Pinpoint the cell where the given text exists, returning its (x, y) midpoint coordinate. 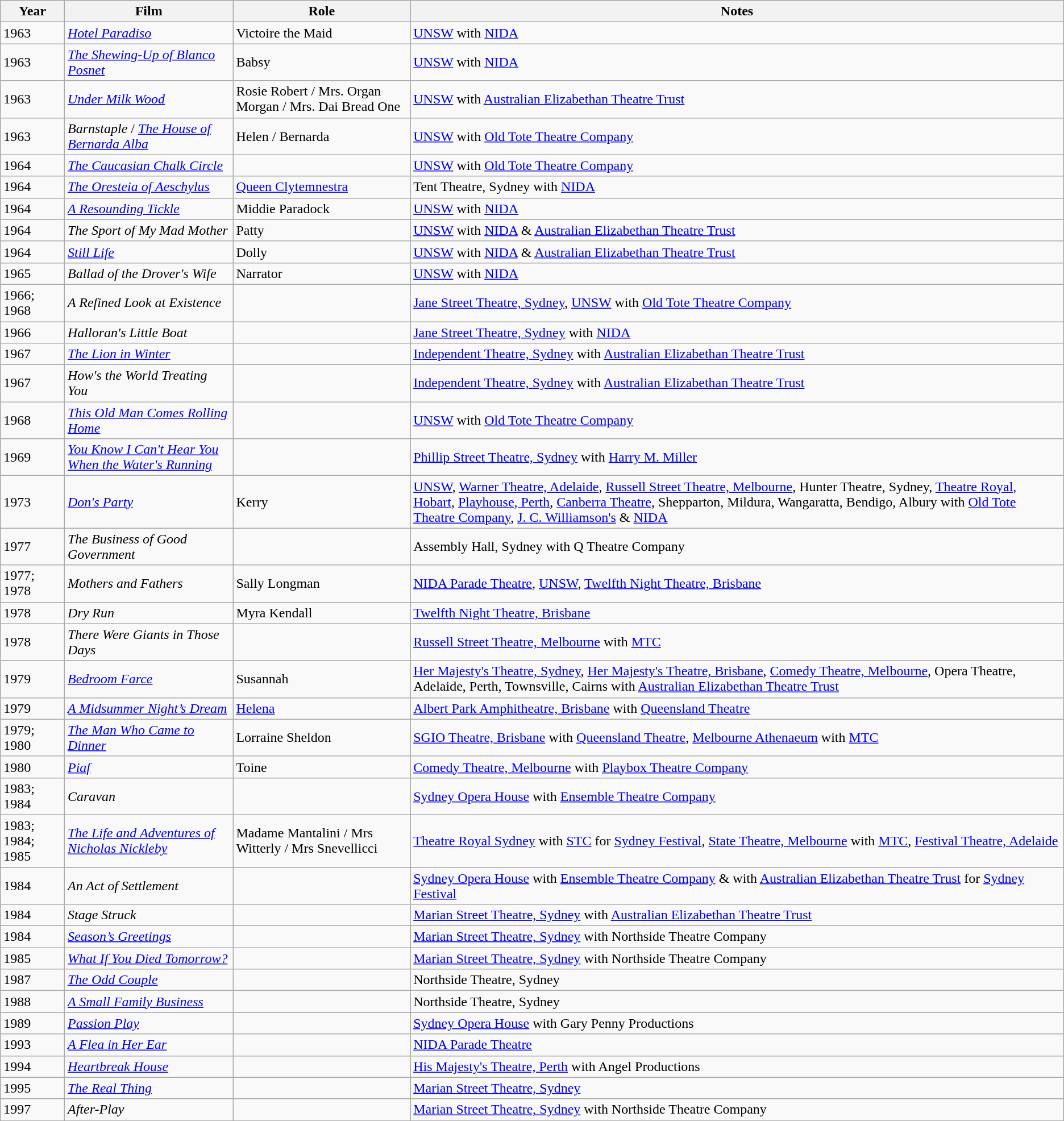
NIDA Parade Theatre (737, 1045)
1980 (33, 767)
Marian Street Theatre, Sydney (737, 1088)
1985 (33, 958)
Hotel Paradiso (148, 33)
Dry Run (148, 613)
1983; 1984; 1985 (33, 841)
His Majesty's Theatre, Perth with Angel Productions (737, 1066)
1973 (33, 502)
How's the World Treating You (148, 383)
The Life and Adventures of Nicholas Nickleby (148, 841)
1997 (33, 1110)
Don's Party (148, 502)
A Resounding Tickle (148, 209)
Caravan (148, 796)
Role (322, 11)
NIDA Parade Theatre, UNSW, Twelfth Night Theatre, Brisbane (737, 583)
Dolly (322, 252)
The Business of Good Government (148, 547)
Phillip Street Theatre, Sydney with Harry M. Miller (737, 457)
Assembly Hall, Sydney with Q Theatre Company (737, 547)
You Know I Can't Hear You When the Water's Running (148, 457)
1993 (33, 1045)
The Oresteia of Aeschylus (148, 187)
1965 (33, 273)
Ballad of the Drover's Wife (148, 273)
What If You Died Tomorrow? (148, 958)
Jane Street Theatre, Sydney, UNSW with Old Tote Theatre Company (737, 302)
Still Life (148, 252)
Twelfth Night Theatre, Brisbane (737, 613)
Russell Street Theatre, Melbourne with MTC (737, 642)
1977 (33, 547)
1989 (33, 1023)
Season’s Greetings (148, 937)
Sydney Opera House with Gary Penny Productions (737, 1023)
Babsy (322, 63)
Comedy Theatre, Melbourne with Playbox Theatre Company (737, 767)
This Old Man Comes Rolling Home (148, 421)
Madame Mantalini / Mrs Witterly / Mrs Snevellicci (322, 841)
Albert Park Amphitheatre, Brisbane with Queensland Theatre (737, 708)
There Were Giants in Those Days (148, 642)
UNSW with Australian Elizabethan Theatre Trust (737, 99)
Victoire the Maid (322, 33)
The Man Who Came to Dinner (148, 738)
Halloran's Little Boat (148, 333)
1988 (33, 1002)
1969 (33, 457)
Patty (322, 230)
Tent Theatre, Sydney with NIDA (737, 187)
Barnstaple / The House of Bernarda Alba (148, 136)
Rosie Robert / Mrs. Organ Morgan / Mrs. Dai Bread One (322, 99)
1987 (33, 980)
Susannah (322, 679)
Toine (322, 767)
Narrator (322, 273)
1994 (33, 1066)
Myra Kendall (322, 613)
Sally Longman (322, 583)
Stage Struck (148, 915)
Helen / Bernarda (322, 136)
SGIO Theatre, Brisbane with Queensland Theatre, Melbourne Athenaeum with MTC (737, 738)
Notes (737, 11)
Year (33, 11)
The Sport of My Mad Mother (148, 230)
1966; 1968 (33, 302)
A Small Family Business (148, 1002)
1979; 1980 (33, 738)
Sydney Opera House with Ensemble Theatre Company (737, 796)
The Caucasian Chalk Circle (148, 165)
Passion Play (148, 1023)
Kerry (322, 502)
A Midsummer Night’s Dream (148, 708)
Theatre Royal Sydney with STC for Sydney Festival, State Theatre, Melbourne with MTC, Festival Theatre, Adelaide (737, 841)
Lorraine Sheldon (322, 738)
Mothers and Fathers (148, 583)
Under Milk Wood (148, 99)
Middie Paradock (322, 209)
The Odd Couple (148, 980)
Heartbreak House (148, 1066)
A Flea in Her Ear (148, 1045)
Marian Street Theatre, Sydney with Australian Elizabethan Theatre Trust (737, 915)
1966 (33, 333)
1977; 1978 (33, 583)
Queen Clytemnestra (322, 187)
The Shewing-Up of Blanco Posnet (148, 63)
Film (148, 11)
The Lion in Winter (148, 354)
A Refined Look at Existence (148, 302)
Piaf (148, 767)
1995 (33, 1088)
Sydney Opera House with Ensemble Theatre Company & with Australian Elizabethan Theatre Trust for Sydney Festival (737, 886)
Bedroom Farce (148, 679)
After-Play (148, 1110)
1983; 1984 (33, 796)
Jane Street Theatre, Sydney with NIDA (737, 333)
1968 (33, 421)
Helena (322, 708)
An Act of Settlement (148, 886)
The Real Thing (148, 1088)
